Determine the (x, y) coordinate at the center of the cell enclosing the given text.  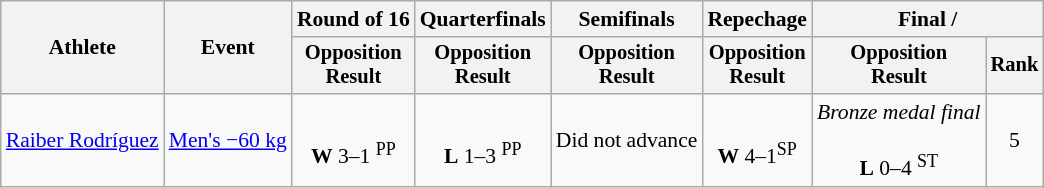
Rank (1015, 66)
Bronze medal finalL 0–4 ST (899, 140)
5 (1015, 140)
Semifinals (627, 19)
Round of 16 (354, 19)
Quarterfinals (483, 19)
Final / (928, 19)
Did not advance (627, 140)
Repechage (757, 19)
W 3–1 PP (354, 140)
Event (228, 48)
L 1–3 PP (483, 140)
Men's −60 kg (228, 140)
Athlete (82, 48)
Raiber Rodríguez (82, 140)
W 4–1SP (757, 140)
